For the text-containing cell, return its midpoint in (x, y) coordinate format. 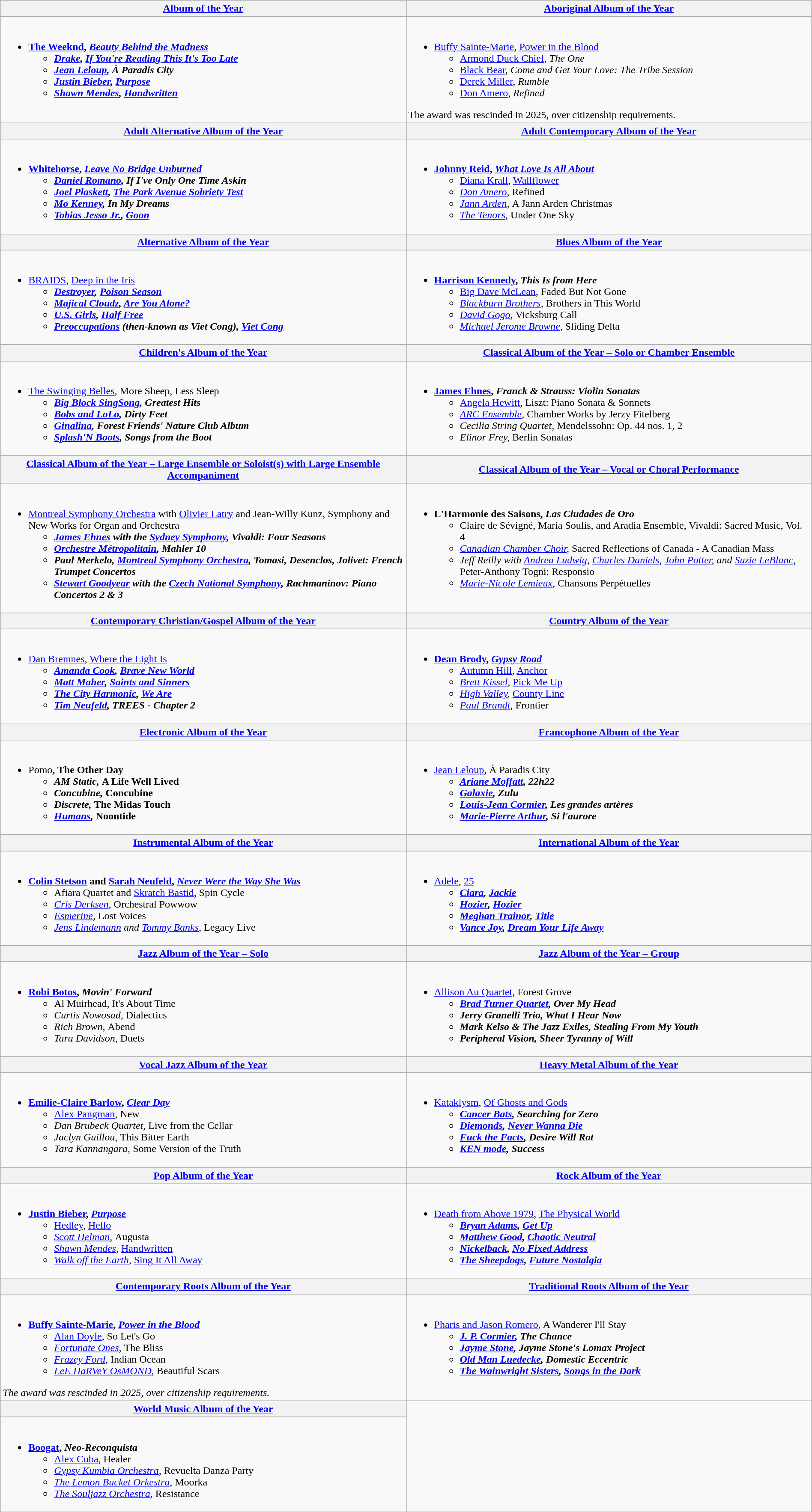
Classical Album of the Year – Solo or Chamber Ensemble (609, 353)
Dean Brody, Gypsy RoadAutumn Hill, AnchorBrett Kissel, Pick Me UpHigh Valley, County LinePaul Brandt, Frontier (609, 676)
Contemporary Roots Album of the Year (203, 1286)
Adult Alternative Album of the Year (203, 131)
Jazz Album of the Year – Solo (203, 954)
Contemporary Christian/Gospel Album of the Year (203, 621)
Classical Album of the Year – Vocal or Choral Performance (609, 469)
Rock Album of the Year (609, 1176)
Alternative Album of the Year (203, 242)
Aboriginal Album of the Year (609, 9)
Death from Above 1979, The Physical WorldBryan Adams, Get UpMatthew Good, Chaotic NeutralNickelback, No Fixed AddressThe Sheepdogs, Future Nostalgia (609, 1231)
Classical Album of the Year – Large Ensemble or Soloist(s) with Large Ensemble Accompaniment (203, 469)
Traditional Roots Album of the Year (609, 1286)
Heavy Metal Album of the Year (609, 1065)
Johnny Reid, What Love Is All AboutDiana Krall, WallflowerDon Amero, RefinedJann Arden, A Jann Arden ChristmasThe Tenors, Under One Sky (609, 187)
Pomo, The Other DayAM Static, A Life Well LivedConcubine, ConcubineDiscrete, The Midas TouchHumans, Noontide (203, 788)
Dan Bremnes, Where the Light IsAmanda Cook, Brave New WorldMatt Maher, Saints and SinnersThe City Harmonic, We AreTim Neufeld, TREES - Chapter 2 (203, 676)
Blues Album of the Year (609, 242)
Adult Contemporary Album of the Year (609, 131)
Pop Album of the Year (203, 1176)
Adele, 25Ciara, JackieHozier, HozierMeghan Trainor, TitleVance Joy, Dream Your Life Away (609, 898)
Instrumental Album of the Year (203, 843)
International Album of the Year (609, 843)
Country Album of the Year (609, 621)
Robi Botos, Movin' ForwardAl Muirhead, It's About TimeCurtis Nowosad, DialecticsRich Brown, AbendTara Davidson, Duets (203, 1009)
Children's Album of the Year (203, 353)
Justin Bieber, PurposeHedley, HelloScott Helman, AugustaShawn Mendes, HandwrittenWalk off the Earth, Sing It All Away (203, 1231)
Electronic Album of the Year (203, 732)
Jazz Album of the Year – Group (609, 954)
Vocal Jazz Album of the Year (203, 1065)
Jean Leloup, À Paradis CityAriane Moffatt, 22h22Galaxie, ZuluLouis-Jean Cormier, Les grandes artèresMarie-Pierre Arthur, Si l'aurore (609, 788)
Album of the Year (203, 9)
World Music Album of the Year (203, 1409)
Francophone Album of the Year (609, 732)
Kataklysm, Of Ghosts and GodsCancer Bats, Searching for ZeroDiemonds, Never Wanna DieFuck the Facts, Desire Will RotKEN mode, Success (609, 1120)
